Provide the [x, y] coordinate of the cell's center where the given text is located.  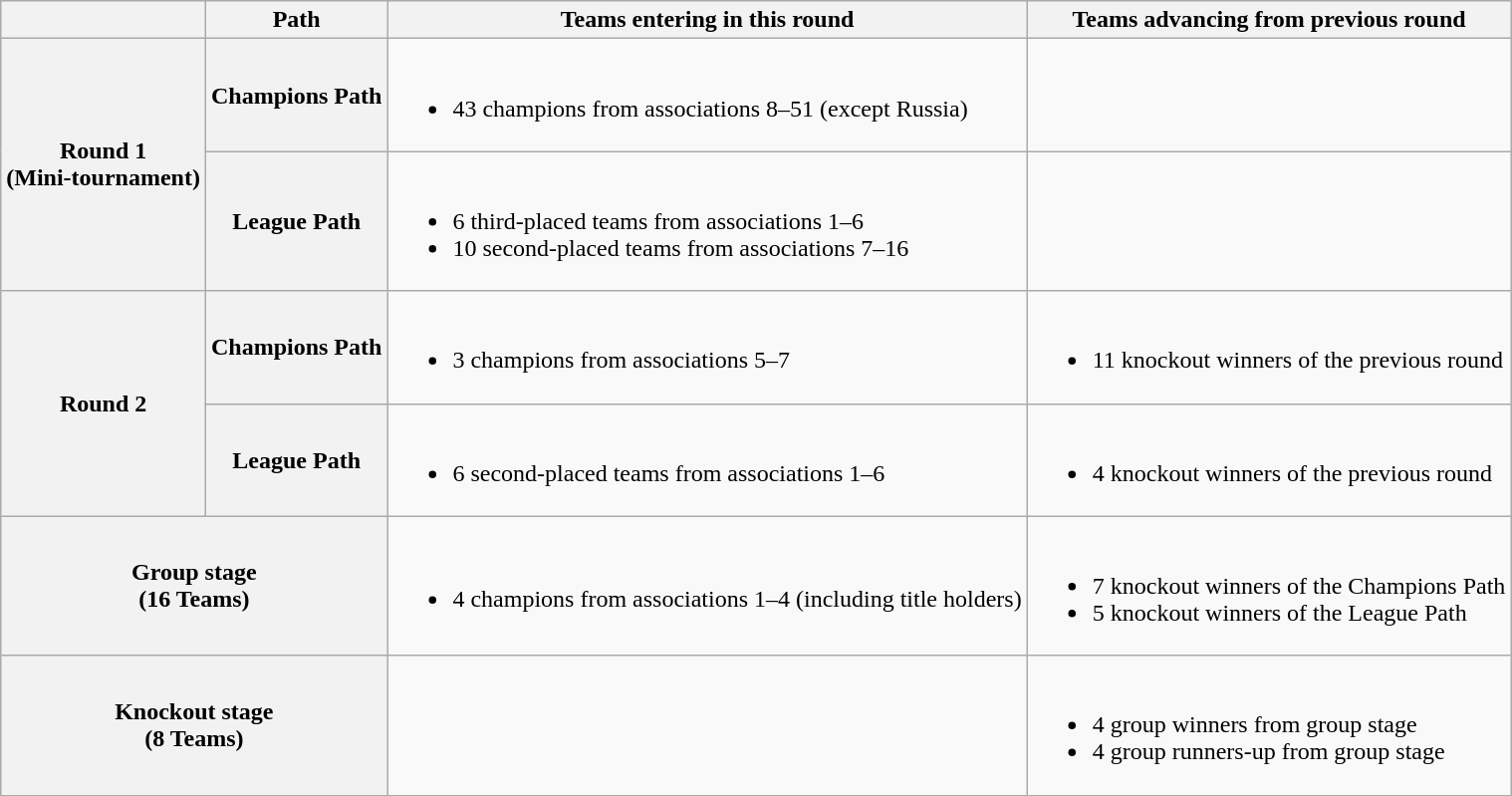
Round 2 [104, 403]
4 group winners from group stage4 group runners-up from group stage [1269, 725]
3 champions from associations 5–7 [707, 347]
6 third-placed teams from associations 1–610 second-placed teams from associations 7–16 [707, 221]
7 knockout winners of the Champions Path5 knockout winners of the League Path [1269, 586]
Teams entering in this round [707, 20]
Round 1(Mini-tournament) [104, 165]
11 knockout winners of the previous round [1269, 347]
6 second-placed teams from associations 1–6 [707, 460]
Knockout stage(8 Teams) [194, 725]
43 champions from associations 8–51 (except Russia) [707, 96]
4 knockout winners of the previous round [1269, 460]
Path [296, 20]
Teams advancing from previous round [1269, 20]
Group stage(16 Teams) [194, 586]
4 champions from associations 1–4 (including title holders) [707, 586]
